Find where the given text appears and provide that cell's center as (x, y) coordinate. 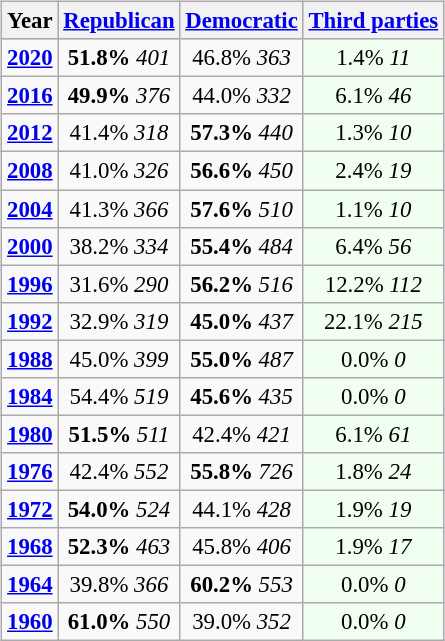
1960 (30, 622)
45.0% 437 (242, 321)
45.0% 399 (119, 359)
Republican (119, 21)
2016 (30, 96)
1988 (30, 359)
22.1% 215 (373, 321)
46.8% 363 (242, 58)
6.1% 46 (373, 96)
55.0% 487 (242, 359)
56.6% 450 (242, 171)
45.8% 406 (242, 547)
6.4% 56 (373, 246)
1.9% 19 (373, 509)
1.1% 10 (373, 209)
39.8% 366 (119, 584)
44.1% 428 (242, 509)
42.4% 421 (242, 434)
1.9% 17 (373, 547)
49.9% 376 (119, 96)
1.4% 11 (373, 58)
32.9% 319 (119, 321)
45.6% 435 (242, 396)
Third parties (373, 21)
61.0% 550 (119, 622)
57.6% 510 (242, 209)
60.2% 553 (242, 584)
1964 (30, 584)
54.4% 519 (119, 396)
1996 (30, 284)
1972 (30, 509)
51.5% 511 (119, 434)
51.8% 401 (119, 58)
2.4% 19 (373, 171)
2008 (30, 171)
52.3% 463 (119, 547)
56.2% 516 (242, 284)
2012 (30, 133)
1980 (30, 434)
42.4% 552 (119, 472)
1984 (30, 396)
55.4% 484 (242, 246)
44.0% 332 (242, 96)
Democratic (242, 21)
31.6% 290 (119, 284)
2004 (30, 209)
12.2% 112 (373, 284)
1992 (30, 321)
2020 (30, 58)
57.3% 440 (242, 133)
55.8% 726 (242, 472)
54.0% 524 (119, 509)
1.8% 24 (373, 472)
Year (30, 21)
41.4% 318 (119, 133)
2000 (30, 246)
1968 (30, 547)
38.2% 334 (119, 246)
1.3% 10 (373, 133)
6.1% 61 (373, 434)
1976 (30, 472)
39.0% 352 (242, 622)
41.3% 366 (119, 209)
41.0% 326 (119, 171)
